For the text-containing cell, return its midpoint in [x, y] coordinate format. 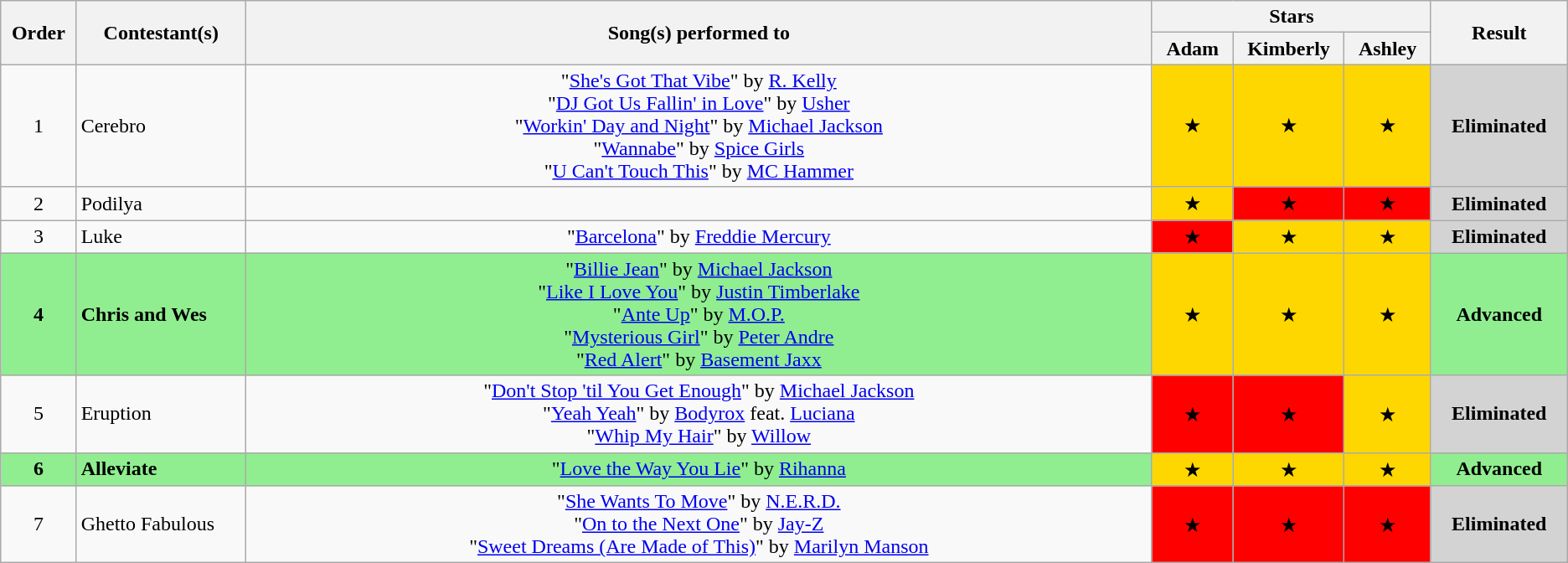
1 [39, 126]
Alleviate [161, 469]
Result [1499, 33]
4 [39, 314]
Podilya [161, 204]
Eruption [161, 414]
6 [39, 469]
7 [39, 524]
Adam [1193, 49]
Stars [1292, 17]
"She Wants To Move" by N.E.R.D. "On to the Next One" by Jay-Z "Sweet Dreams (Are Made of This)" by Marilyn Manson [699, 524]
Order [39, 33]
Ghetto Fabulous [161, 524]
2 [39, 204]
Cerebro [161, 126]
Song(s) performed to [699, 33]
Ashley [1387, 49]
Contestant(s) [161, 33]
3 [39, 236]
Luke [161, 236]
5 [39, 414]
Kimberly [1288, 49]
"Barcelona" by Freddie Mercury [699, 236]
"Love the Way You Lie" by Rihanna [699, 469]
Chris and Wes [161, 314]
"Don't Stop 'til You Get Enough" by Michael Jackson "Yeah Yeah" by Bodyrox feat. Luciana "Whip My Hair" by Willow [699, 414]
